From the cell containing the given text, extract its center point as [x, y] coordinate. 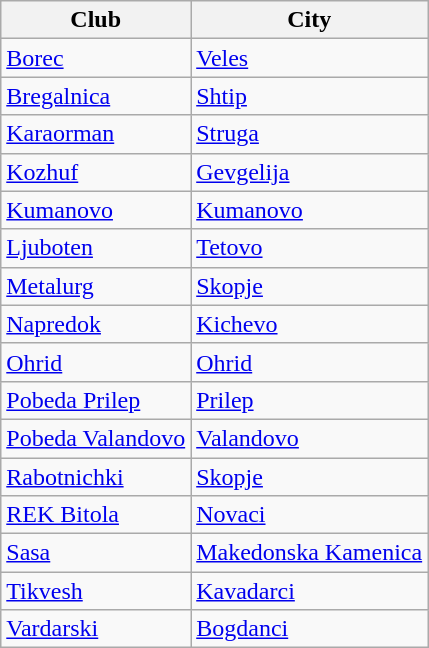
Tikvesh [96, 591]
Borec [96, 58]
Novaci [310, 515]
Shtip [310, 96]
Valandovo [310, 438]
Kozhuf [96, 172]
Rabotnichki [96, 477]
Sasa [96, 553]
Bogdanci [310, 629]
Prilep [310, 400]
Metalurg [96, 286]
Gevgelija [310, 172]
Struga [310, 134]
Napredok [96, 324]
Karaorman [96, 134]
City [310, 20]
Tetovo [310, 248]
REK Bitola [96, 515]
Vardarski [96, 629]
Club [96, 20]
Kavadarci [310, 591]
Pobeda Valandovo [96, 438]
Veles [310, 58]
Pobeda Prilep [96, 400]
Makedonska Kamenica [310, 553]
Ljuboten [96, 248]
Kichevo [310, 324]
Bregalnica [96, 96]
